Locate the cell with the specified text and output its [X, Y] center coordinate. 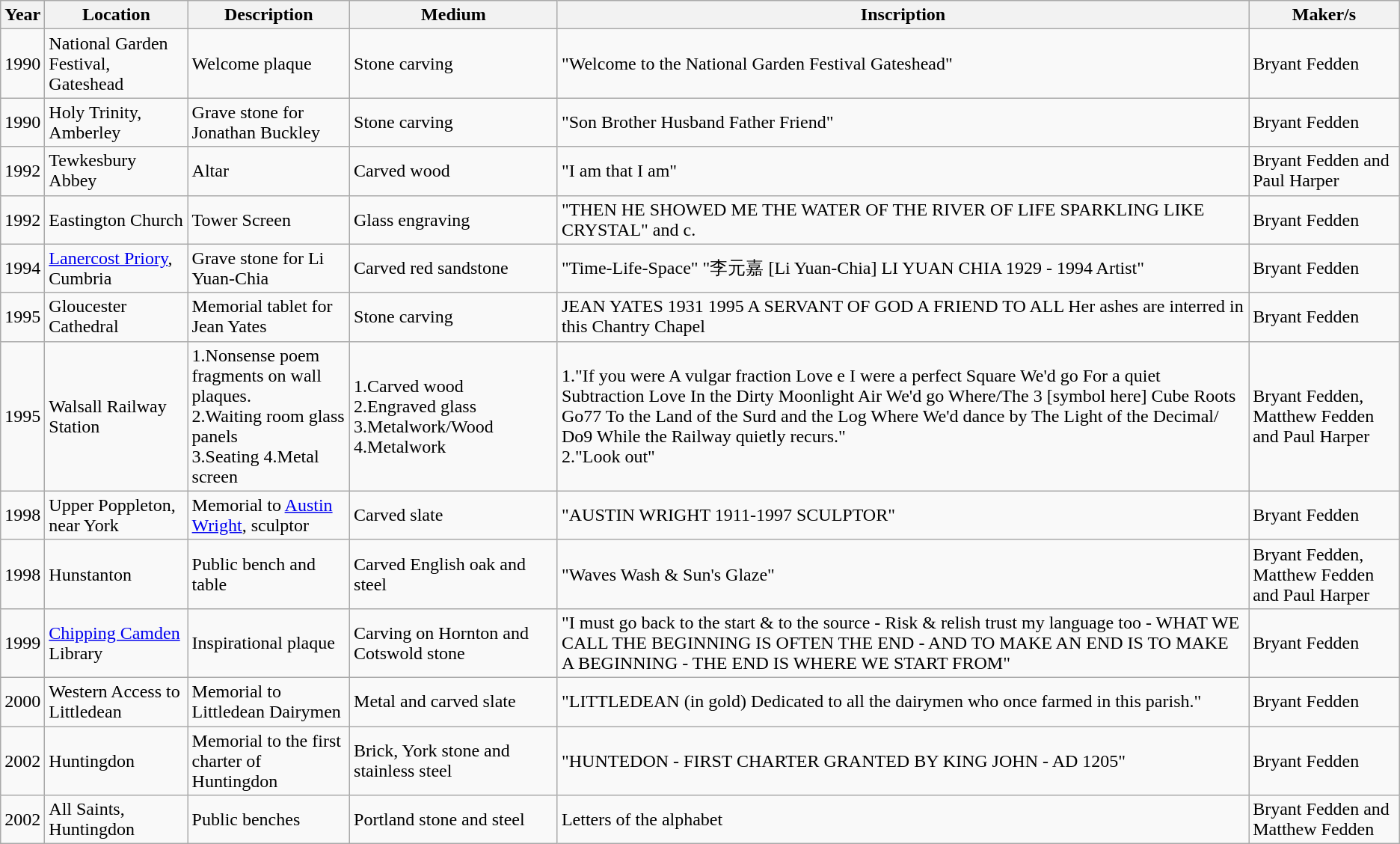
Walsall Railway Station [117, 416]
Holy Trinity, Amberley [117, 123]
Huntingdon [117, 760]
1.Nonsense poem fragments on wall plaques.2.Waiting room glass panels3.Seating 4.Metal screen [268, 416]
Brick, York stone and stainless steel [454, 760]
Carved red sandstone [454, 268]
Maker/s [1324, 15]
National Garden Festival, Gateshead [117, 64]
Metal and carved slate [454, 702]
Memorial to Littledean Dairymen [268, 702]
"AUSTIN WRIGHT 1911-1997 SCULPTOR" [903, 515]
Grave stone for Jonathan Buckley [268, 123]
Public bench and table [268, 574]
Bryant Fedden and Matthew Fedden [1324, 820]
Grave stone for Li Yuan-Chia [268, 268]
"Waves Wash & Sun's Glaze" [903, 574]
Inscription [903, 15]
2000 [22, 702]
Western Access to Littledean [117, 702]
Location [117, 15]
Carved wood [454, 171]
"LITTLEDEAN (in gold) Dedicated to all the dairymen who once farmed in this parish." [903, 702]
Gloucester Cathedral [117, 317]
Year [22, 15]
"HUNTEDON - FIRST CHARTER GRANTED BY KING JOHN - AD 1205" [903, 760]
Memorial to the first charter of Huntingdon [268, 760]
Upper Poppleton, near York [117, 515]
Inspirational plaque [268, 643]
Welcome plaque [268, 64]
Altar [268, 171]
Eastington Church [117, 220]
Lanercost Priory, Cumbria [117, 268]
"Time-Life-Space" "李元嘉 [Li Yuan-Chia] LI YUAN CHIA 1929 - 1994 Artist" [903, 268]
Hunstanton [117, 574]
All Saints, Huntingdon [117, 820]
Carved English oak and steel [454, 574]
"Son Brother Husband Father Friend" [903, 123]
Glass engraving [454, 220]
Tewkesbury Abbey [117, 171]
Chipping Camden Library [117, 643]
Letters of the alphabet [903, 820]
Carved slate [454, 515]
Portland stone and steel [454, 820]
Bryant Fedden and Paul Harper [1324, 171]
Memorial to Austin Wright, sculptor [268, 515]
JEAN YATES 1931 1995 A SERVANT OF GOD A FRIEND TO ALL Her ashes are interred in this Chantry Chapel [903, 317]
1994 [22, 268]
1.Carved wood2.Engraved glass 3.Metalwork/Wood 4.Metalwork [454, 416]
Carving on Hornton and Cotswold stone [454, 643]
Medium [454, 15]
"THEN HE SHOWED ME THE WATER OF THE RIVER OF LIFE SPARKLING LIKE CRYSTAL" and c. [903, 220]
Tower Screen [268, 220]
Public benches [268, 820]
"I am that I am" [903, 171]
"Welcome to the National Garden Festival Gateshead" [903, 64]
Description [268, 15]
1999 [22, 643]
Memorial tablet for Jean Yates [268, 317]
